Search for the cell housing the specified text and yield its [x, y] center coordinate. 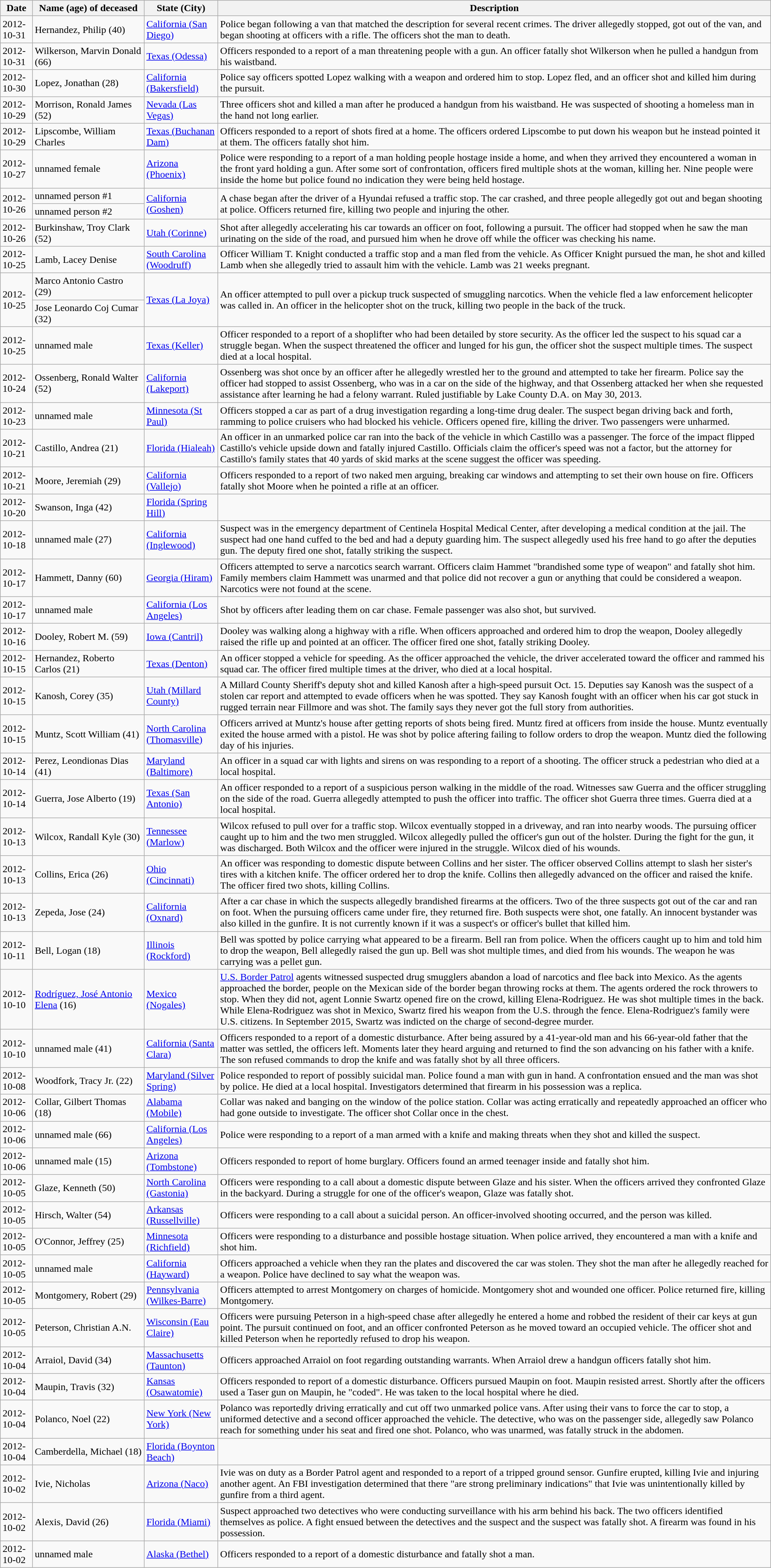
2012-10-30 [16, 83]
State (City) [181, 8]
unnamed male (66) [88, 1135]
Swanson, Inga (42) [88, 508]
Officers responded to report of home burglary. Officers found an armed teenager inside and fatally shot him. [494, 1161]
Florida (Miami) [181, 1522]
Utah (Millard County) [181, 696]
Camberdella, Michael (18) [88, 1452]
North Carolina (Thomasville) [181, 734]
Police were responding to a report of a man armed with a knife and making threats when they shot and killed the suspect. [494, 1135]
Kansas (Osawatomie) [181, 1387]
Woodfork, Tracy Jr. (22) [88, 1081]
Jose Leonardo Coj Cumar (32) [88, 313]
Perez, Leondionas Dias (41) [88, 766]
2012-10-16 [16, 637]
Hirsch, Walter (54) [88, 1215]
Morrison, Ronald James (52) [88, 110]
Texas (San Antonio) [181, 798]
Ivie, Nicholas [88, 1484]
Arizona (Naco) [181, 1484]
Alaska (Bethel) [181, 1554]
Date [16, 8]
Minnesota (St Paul) [181, 416]
Moore, Jeremiah (29) [88, 480]
Pennsylvania (Wilkes-Barre) [181, 1295]
Collar, Gilbert Thomas (18) [88, 1107]
Montgomery, Robert (29) [88, 1295]
Georgia (Hiram) [181, 578]
California (Santa Clara) [181, 1048]
unnamed female [88, 169]
2012-10-20 [16, 508]
Kanosh, Corey (35) [88, 696]
Burkinshaw, Troy Clark (52) [88, 232]
Iowa (Cantril) [181, 637]
unnamed male (27) [88, 540]
Glaze, Kenneth (50) [88, 1188]
Lipscombe, William Charles [88, 137]
Officers were responding to a call about a suicidal person. An officer-involved shooting occurred, and the person was killed. [494, 1215]
unnamed male (41) [88, 1048]
Zepeda, Jose (24) [88, 913]
Massachusetts (Taunton) [181, 1360]
Hernandez, Roberto Carlos (21) [88, 663]
Arizona (Tombstone) [181, 1161]
Minnesota (Richfield) [181, 1242]
Guerra, Jose Alberto (19) [88, 798]
Alabama (Mobile) [181, 1107]
Texas (Buchanan Dam) [181, 137]
Officers responded to a report of a man threatening people with a gun. An officer fatally shot Wilkerson when he pulled a handgun from his waistband. [494, 56]
Officers were responding to a disturbance and possible hostage situation. When police arrived, they encountered a man with a knife and shot him. [494, 1242]
Texas (Denton) [181, 663]
O'Connor, Jeffrey (25) [88, 1242]
Ohio (Cincinnati) [181, 875]
Texas (La Joya) [181, 300]
Dooley, Robert M. (59) [88, 637]
unnamed person #1 [88, 196]
Florida (Hialeah) [181, 448]
Florida (Boynton Beach) [181, 1452]
California (Bakersfield) [181, 83]
Castillo, Andrea (21) [88, 448]
Maupin, Travis (32) [88, 1387]
Rodríguez, José Antonio Elena (16) [88, 999]
Hammett, Danny (60) [88, 578]
Maryland (Silver Spring) [181, 1081]
Florida (Spring Hill) [181, 508]
Police say officers spotted Lopez walking with a weapon and ordered him to stop. Lopez fled, and an officer shot and killed him during the pursuit. [494, 83]
Arkansas (Russellville) [181, 1215]
Officers approached Arraiol on foot regarding outstanding warrants. When Arraiol drew a handgun officers fatally shot him. [494, 1360]
South Carolina (Woodruff) [181, 260]
2012-10-08 [16, 1081]
California (Goshen) [181, 204]
California (Hayward) [181, 1268]
Ossenberg, Ronald Walter (52) [88, 384]
Illinois (Rockford) [181, 950]
California (Oxnard) [181, 913]
Texas (Odessa) [181, 56]
Tennessee (Marlow) [181, 836]
Hernandez, Philip (40) [88, 30]
California (Lakeport) [181, 384]
Marco Antonio Castro (29) [88, 286]
2012-10-18 [16, 540]
Alexis, David (26) [88, 1522]
California (Inglewood) [181, 540]
Wisconsin (Eau Claire) [181, 1327]
Name (age) of deceased [88, 8]
Bell, Logan (18) [88, 950]
Wilkerson, Marvin Donald (66) [88, 56]
Collins, Erica (26) [88, 875]
Shot by officers after leading them on car chase. Female passenger was also shot, but survived. [494, 610]
Arizona (Phoenix) [181, 169]
Peterson, Christian A.N. [88, 1327]
Polanco, Noel (22) [88, 1419]
Nevada (Las Vegas) [181, 110]
Description [494, 8]
unnamed person #2 [88, 211]
Maryland (Baltimore) [181, 766]
Officers attempted to arrest Montgomery on charges of homicide. Montgomery shot and wounded one officer. Police returned fire, killing Montgomery. [494, 1295]
Lamb, Lacey Denise [88, 260]
unnamed male (15) [88, 1161]
Muntz, Scott William (41) [88, 734]
New York (New York) [181, 1419]
Arraiol, David (34) [88, 1360]
Lopez, Jonathan (28) [88, 83]
Texas (Keller) [181, 346]
North Carolina (Gastonia) [181, 1188]
2012-10-23 [16, 416]
Utah (Corinne) [181, 232]
2012-10-11 [16, 950]
California (Vallejo) [181, 480]
Wilcox, Randall Kyle (30) [88, 836]
California (San Diego) [181, 30]
Officers responded to a report of a domestic disturbance and fatally shot a man. [494, 1554]
Mexico (Nogales) [181, 999]
2012-10-24 [16, 384]
2012-10-27 [16, 169]
